From the cell containing the given text, extract its center point as [x, y] coordinate. 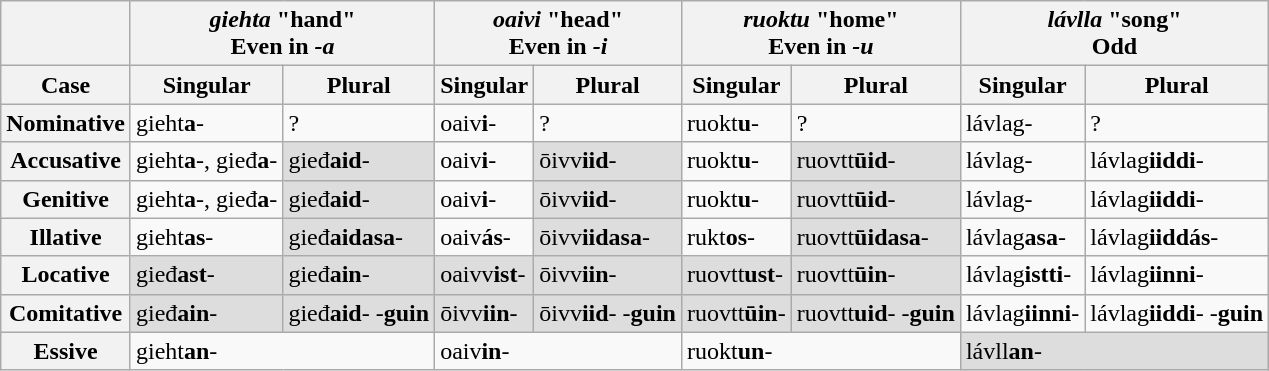
oaivin- [558, 351]
oaivás- [484, 237]
ruktos- [736, 237]
lávlagiiddi- -guin [1177, 313]
giehta "hand"Even in -a [282, 34]
lávlagistti- [1022, 275]
Genitive [66, 199]
lávllan- [1114, 351]
Accusative [66, 161]
ruoktu "home"Even in -u [820, 34]
lávlla "song"Odd [1114, 34]
Locative [66, 275]
giehtan- [282, 351]
gieđaid- -guin [359, 313]
gieđast- [206, 275]
ruovttuid- -guin [876, 313]
Essive [66, 351]
giehta- [206, 123]
oaivi "head"Even in -i [558, 34]
Case [66, 85]
lávlagiiddás- [1177, 237]
oaivvist- [484, 275]
gieđaidasa- [359, 237]
ruovttust- [736, 275]
lávlagasa- [1022, 237]
Nominative [66, 123]
ruoktun- [820, 351]
Comitative [66, 313]
ōivviid- -guin [608, 313]
Illative [66, 237]
giehtas- [206, 237]
ruovttūidasa- [876, 237]
ōivviidasa- [608, 237]
